Output the (x, y) coordinate of the center of the cell containing the given text.  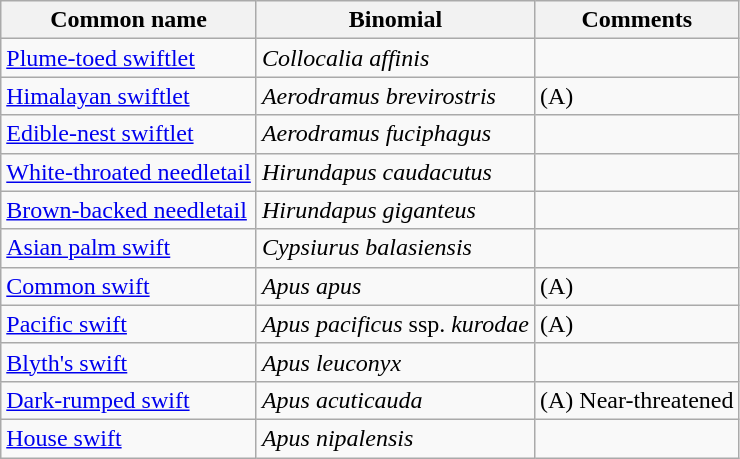
Aerodramus fuciphagus (395, 134)
Blyth's swift (129, 362)
(A) Near-threatened (637, 400)
Cypsiurus balasiensis (395, 248)
Common name (129, 20)
Apus acuticauda (395, 400)
Collocalia affinis (395, 58)
Aerodramus brevirostris (395, 96)
Binomial (395, 20)
Pacific swift (129, 324)
Edible-nest swiftlet (129, 134)
Apus pacificus ssp. kurodae (395, 324)
Hirundapus caudacutus (395, 172)
Hirundapus giganteus (395, 210)
Plume-toed swiftlet (129, 58)
Apus nipalensis (395, 438)
Apus apus (395, 286)
House swift (129, 438)
Brown-backed needletail (129, 210)
Dark-rumped swift (129, 400)
Himalayan swiftlet (129, 96)
Common swift (129, 286)
Asian palm swift (129, 248)
Comments (637, 20)
Apus leuconyx (395, 362)
White-throated needletail (129, 172)
